Capture the cell that displays the provided text and extract its [x, y] central coordinate. 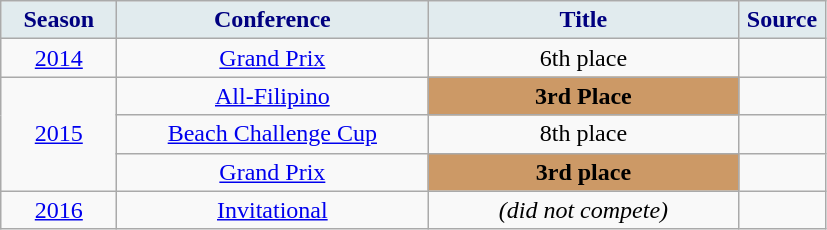
Title [584, 20]
Season [59, 20]
3rd place [584, 172]
Beach Challenge Cup [272, 134]
Invitational [272, 210]
6th place [584, 58]
2016 [59, 210]
2015 [59, 134]
All-Filipino [272, 96]
3rd Place [584, 96]
Conference [272, 20]
Source [782, 20]
8th place [584, 134]
(did not compete) [584, 210]
2014 [59, 58]
